Determine the (X, Y) coordinate at the center of the cell enclosing the given text.  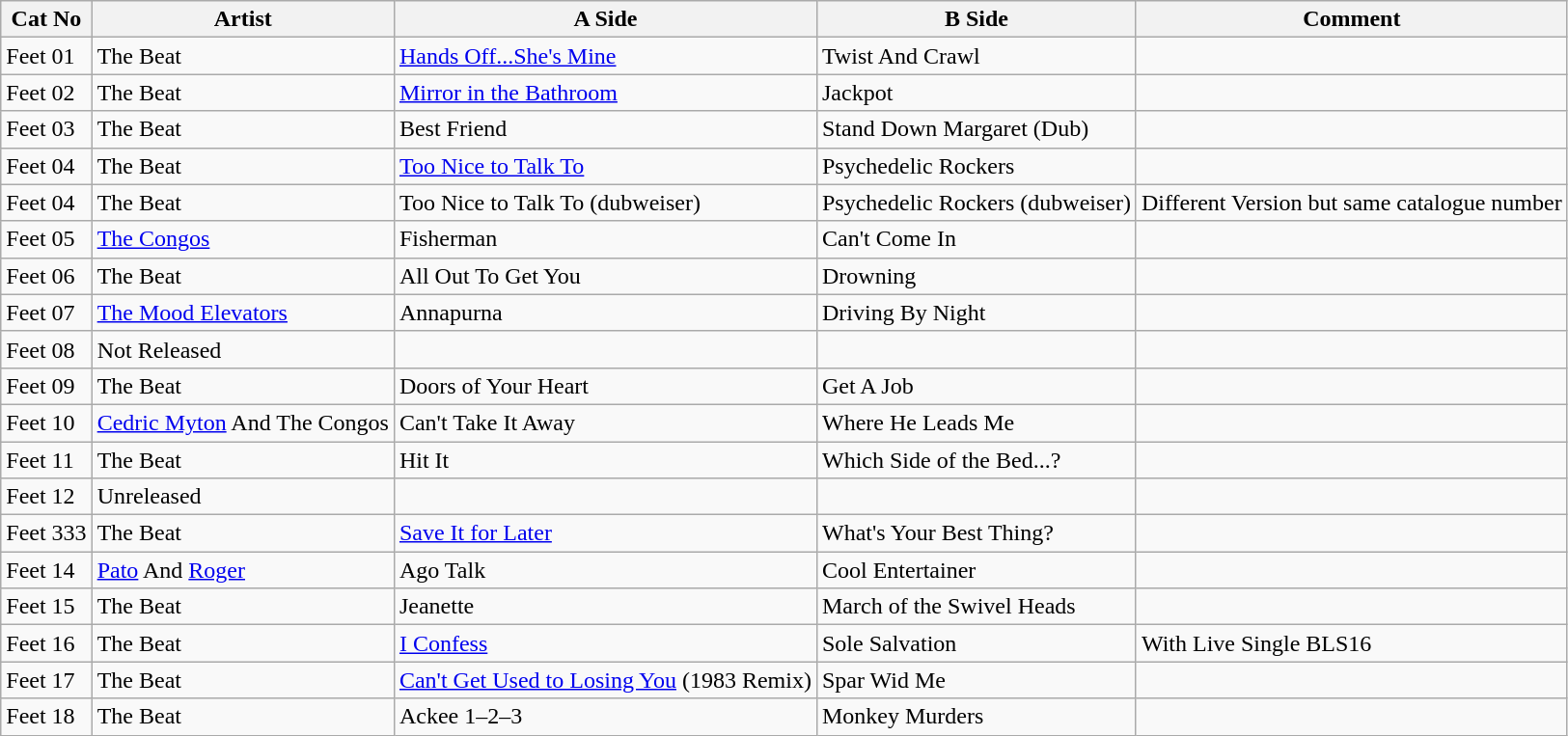
What's Your Best Thing? (977, 533)
Best Friend (605, 129)
Hands Off...She's Mine (605, 56)
Hit It (605, 460)
Get A Job (977, 386)
Feet 05 (46, 239)
Doors of Your Heart (605, 386)
Pato And Roger (243, 570)
I Confess (605, 643)
Sole Salvation (977, 643)
Feet 08 (46, 349)
Feet 16 (46, 643)
Can't Come In (977, 239)
Fisherman (605, 239)
Too Nice to Talk To (605, 166)
Comment (1351, 19)
Monkey Murders (977, 717)
Stand Down Margaret (Dub) (977, 129)
Cool Entertainer (977, 570)
Ackee 1–2–3 (605, 717)
Which Side of the Bed...? (977, 460)
Feet 01 (46, 56)
Unreleased (243, 497)
Feet 15 (46, 607)
Jackpot (977, 93)
Too Nice to Talk To (dubweiser) (605, 203)
Feet 02 (46, 93)
Psychedelic Rockers (977, 166)
A Side (605, 19)
The Congos (243, 239)
Feet 11 (46, 460)
Driving By Night (977, 313)
Spar Wid Me (977, 680)
Feet 14 (46, 570)
Not Released (243, 349)
Where He Leads Me (977, 423)
Drowning (977, 276)
With Live Single BLS16 (1351, 643)
All Out To Get You (605, 276)
Cedric Myton And The Congos (243, 423)
Can't Take It Away (605, 423)
Psychedelic Rockers (dubweiser) (977, 203)
Jeanette (605, 607)
Can't Get Used to Losing You (1983 Remix) (605, 680)
Twist And Crawl (977, 56)
Cat No (46, 19)
B Side (977, 19)
Mirror in the Bathroom (605, 93)
Feet 333 (46, 533)
Feet 18 (46, 717)
The Mood Elevators (243, 313)
Artist (243, 19)
Feet 17 (46, 680)
March of the Swivel Heads (977, 607)
Annapurna (605, 313)
Ago Talk (605, 570)
Different Version but same catalogue number (1351, 203)
Feet 07 (46, 313)
Save It for Later (605, 533)
Feet 12 (46, 497)
Feet 10 (46, 423)
Feet 03 (46, 129)
Feet 09 (46, 386)
Feet 06 (46, 276)
